Determine the [X, Y] coordinate at the center of the cell enclosing the given text.  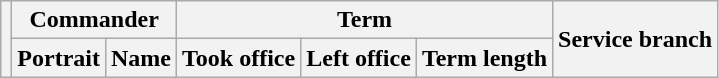
Took office [239, 58]
Name [140, 58]
Term [365, 20]
Left office [359, 58]
Portrait [59, 58]
Service branch [636, 39]
Term length [484, 58]
Commander [94, 20]
